Identify which cell holds the provided text, then report its [x, y] central coordinate. 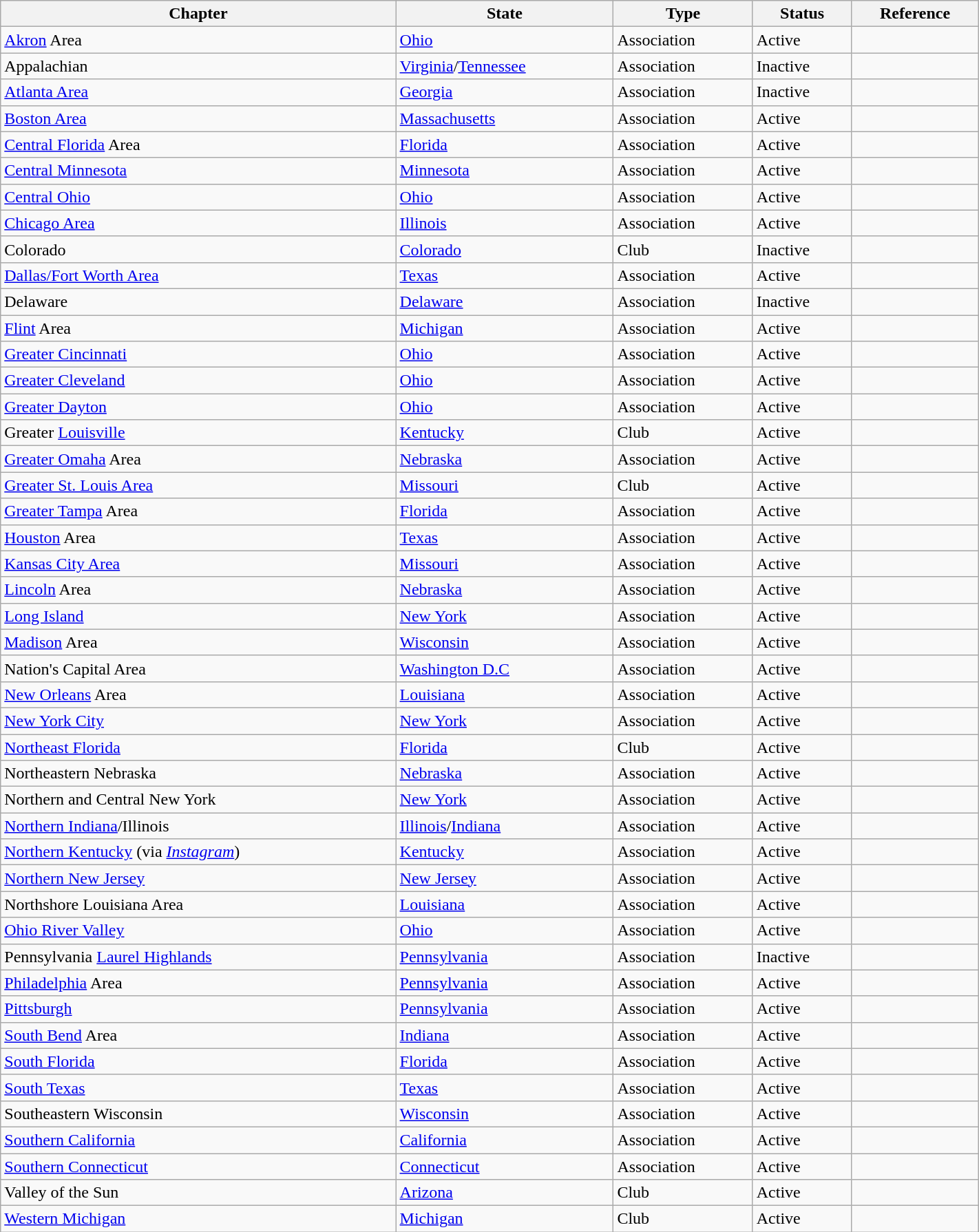
Massachusetts [505, 118]
Illinois/Indiana [505, 826]
Atlanta Area [198, 92]
Georgia [505, 92]
Minnesota [505, 171]
California [505, 1140]
New Orleans Area [198, 694]
Southern Connecticut [198, 1167]
Greater Dayton [198, 407]
Illinois [505, 223]
Valley of the Sun [198, 1193]
Greater Omaha Area [198, 459]
Connecticut [505, 1167]
Greater St. Louis Area [198, 485]
Boston Area [198, 118]
Long Island [198, 616]
Madison Area [198, 642]
Greater Tampa Area [198, 511]
Pittsburgh [198, 1009]
Type [683, 14]
Greater Cleveland [198, 381]
Indiana [505, 1035]
Akron Area [198, 40]
Arizona [505, 1193]
South Bend Area [198, 1035]
Northern Indiana/Illinois [198, 826]
Dallas/Fort Worth Area [198, 275]
Northshore Louisiana Area [198, 904]
Chapter [198, 14]
Central Florida Area [198, 145]
South Texas [198, 1087]
South Florida [198, 1061]
Northeastern Nebraska [198, 774]
Northern New Jersey [198, 878]
Appalachian [198, 66]
Reference [915, 14]
Nation's Capital Area [198, 668]
Ohio River Valley [198, 931]
Kansas City Area [198, 564]
Central Ohio [198, 197]
Philadelphia Area [198, 983]
Northern and Central New York [198, 800]
Southeastern Wisconsin [198, 1114]
New Jersey [505, 878]
Greater Cincinnati [198, 354]
State [505, 14]
Northern Kentucky (via Instagram) [198, 852]
Lincoln Area [198, 590]
Western Michigan [198, 1219]
Flint Area [198, 328]
Chicago Area [198, 223]
Virginia/Tennessee [505, 66]
New York City [198, 721]
Northeast Florida [198, 747]
Houston Area [198, 538]
Greater Louisville [198, 433]
Central Minnesota [198, 171]
Status [802, 14]
Washington D.C [505, 668]
Southern California [198, 1140]
Pennsylvania Laurel Highlands [198, 957]
